Determine the [x, y] coordinate at the center of the cell enclosing the given text.  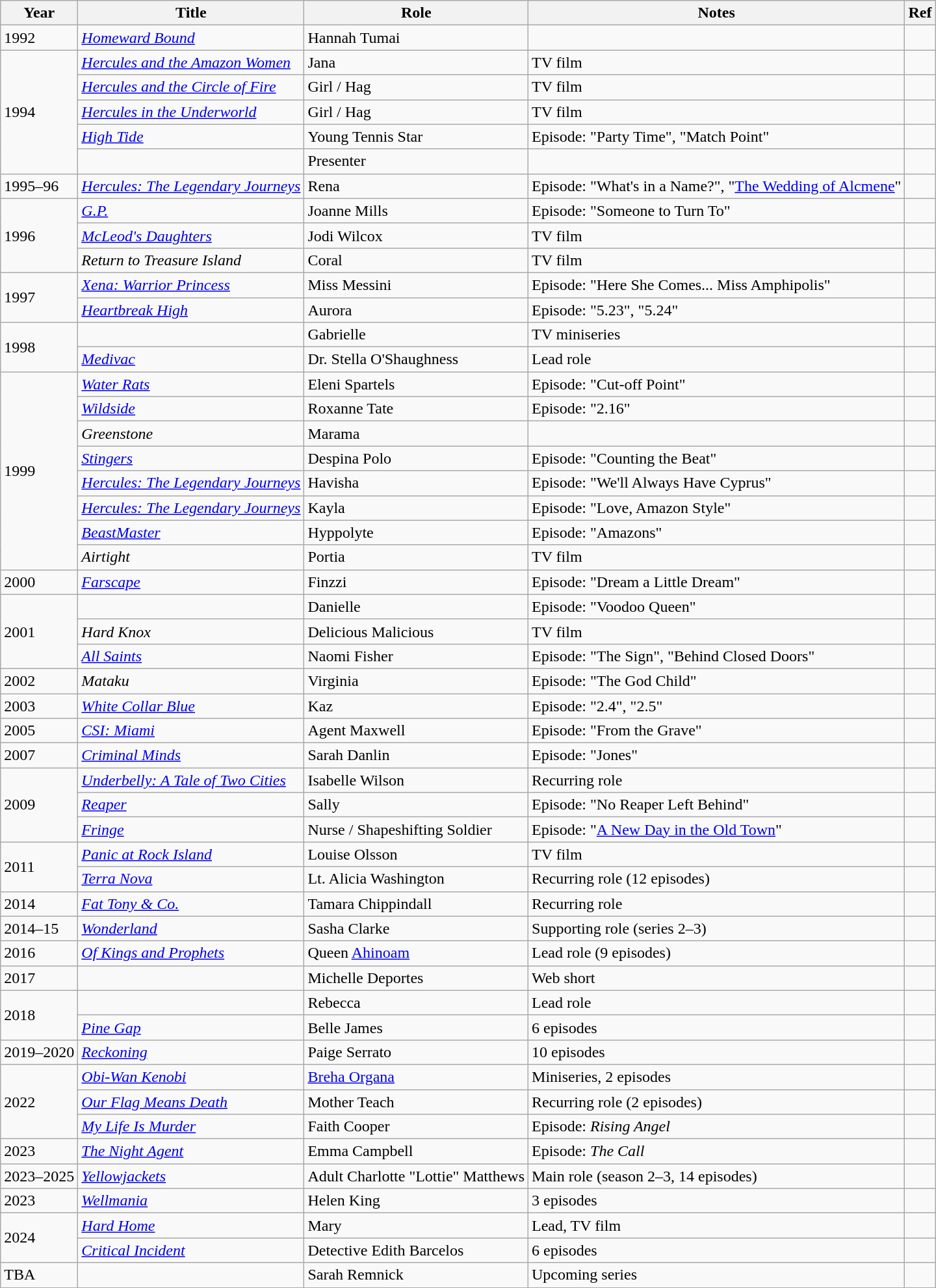
Panic at Rock Island [191, 854]
Mataku [191, 681]
Kaz [416, 705]
Michelle Deportes [416, 978]
Critical Incident [191, 1250]
Homeward Bound [191, 38]
Yellowjackets [191, 1176]
Episode: "Cut-off Point" [716, 384]
Faith Cooper [416, 1127]
Wonderland [191, 928]
1996 [39, 235]
White Collar Blue [191, 705]
Xena: Warrior Princess [191, 285]
2014 [39, 904]
3 episodes [716, 1201]
Havisha [416, 483]
Episode: "Jones" [716, 756]
Louise Olsson [416, 854]
Sarah Danlin [416, 756]
Our Flag Means Death [191, 1102]
2009 [39, 805]
CSI: Miami [191, 731]
2017 [39, 978]
Criminal Minds [191, 756]
Episode: "Here She Comes... Miss Amphipolis" [716, 285]
Wildside [191, 409]
2024 [39, 1238]
Nurse / Shapeshifting Soldier [416, 830]
1999 [39, 471]
Greenstone [191, 434]
Hyppolyte [416, 532]
Coral [416, 260]
Episode: The Call [716, 1151]
Episode: "2.4", "2.5" [716, 705]
Hercules in the Underworld [191, 112]
Episode: "Love, Amazon Style" [716, 508]
Virginia [416, 681]
Episode: Rising Angel [716, 1127]
Episode: "We'll Always Have Cyprus" [716, 483]
Hard Knox [191, 631]
Danielle [416, 607]
Episode: "Party Time", "Match Point" [716, 137]
Reckoning [191, 1052]
2005 [39, 731]
Jana [416, 62]
Episode: "Dream a Little Dream" [716, 582]
2001 [39, 631]
Miss Messini [416, 285]
Supporting role (series 2–3) [716, 928]
Episode: "No Reaper Left Behind" [716, 805]
2016 [39, 953]
Hercules and the Circle of Fire [191, 87]
Episode: "Voodoo Queen" [716, 607]
Fringe [191, 830]
Queen Ahinoam [416, 953]
Ref [920, 13]
Underbelly: A Tale of Two Cities [191, 780]
Title [191, 13]
Episode: "What's in a Name?", "The Wedding of Alcmene" [716, 186]
Marama [416, 434]
Farscape [191, 582]
Jodi Wilcox [416, 235]
BeastMaster [191, 532]
Detective Edith Barcelos [416, 1250]
Episode: "From the Grave" [716, 731]
Emma Campbell [416, 1151]
My Life Is Murder [191, 1127]
Airtight [191, 557]
Episode: "Counting the Beat" [716, 458]
Role [416, 13]
Young Tennis Star [416, 137]
Portia [416, 557]
Eleni Spartels [416, 384]
Episode: "A New Day in the Old Town" [716, 830]
Belle James [416, 1027]
Terra Nova [191, 879]
1997 [39, 297]
Lead role (9 episodes) [716, 953]
McLeod's Daughters [191, 235]
Recurring role (12 episodes) [716, 879]
Presenter [416, 161]
Web short [716, 978]
Stingers [191, 458]
Gabrielle [416, 335]
Mary [416, 1226]
1998 [39, 347]
Dr. Stella O'Shaughness [416, 360]
2018 [39, 1015]
Episode: "Someone to Turn To" [716, 211]
2011 [39, 867]
Adult Charlotte "Lottie" Matthews [416, 1176]
Hercules and the Amazon Women [191, 62]
TV miniseries [716, 335]
Aurora [416, 310]
Year [39, 13]
Sasha Clarke [416, 928]
Episode: "Amazons" [716, 532]
2003 [39, 705]
The Night Agent [191, 1151]
Hard Home [191, 1226]
Delicious Malicious [416, 631]
Recurring role (2 episodes) [716, 1102]
Hannah Tumai [416, 38]
High Tide [191, 137]
Pine Gap [191, 1027]
2023–2025 [39, 1176]
2002 [39, 681]
Return to Treasure Island [191, 260]
2014–15 [39, 928]
Lead, TV film [716, 1226]
Episode: "The God Child" [716, 681]
Rena [416, 186]
1992 [39, 38]
Wellmania [191, 1201]
Lt. Alicia Washington [416, 879]
Naomi Fisher [416, 656]
Finzzi [416, 582]
Tamara Chippindall [416, 904]
Episode: "2.16" [716, 409]
All Saints [191, 656]
Isabelle Wilson [416, 780]
Episode: "The Sign", "Behind Closed Doors" [716, 656]
Main role (season 2–3, 14 episodes) [716, 1176]
Medivac [191, 360]
Despina Polo [416, 458]
2022 [39, 1101]
Fat Tony & Co. [191, 904]
1994 [39, 112]
Reaper [191, 805]
Kayla [416, 508]
Miniseries, 2 episodes [716, 1077]
Upcoming series [716, 1275]
Joanne Mills [416, 211]
Roxanne Tate [416, 409]
Paige Serrato [416, 1052]
1995–96 [39, 186]
Obi-Wan Kenobi [191, 1077]
Agent Maxwell [416, 731]
G.P. [191, 211]
Water Rats [191, 384]
Episode: "5.23", "5.24" [716, 310]
2019–2020 [39, 1052]
Sarah Remnick [416, 1275]
Sally [416, 805]
2007 [39, 756]
Rebecca [416, 1003]
Helen King [416, 1201]
Notes [716, 13]
TBA [39, 1275]
Of Kings and Prophets [191, 953]
10 episodes [716, 1052]
Heartbreak High [191, 310]
Breha Organa [416, 1077]
2000 [39, 582]
Mother Teach [416, 1102]
